Find where the given text appears and provide that cell's center as (X, Y) coordinate. 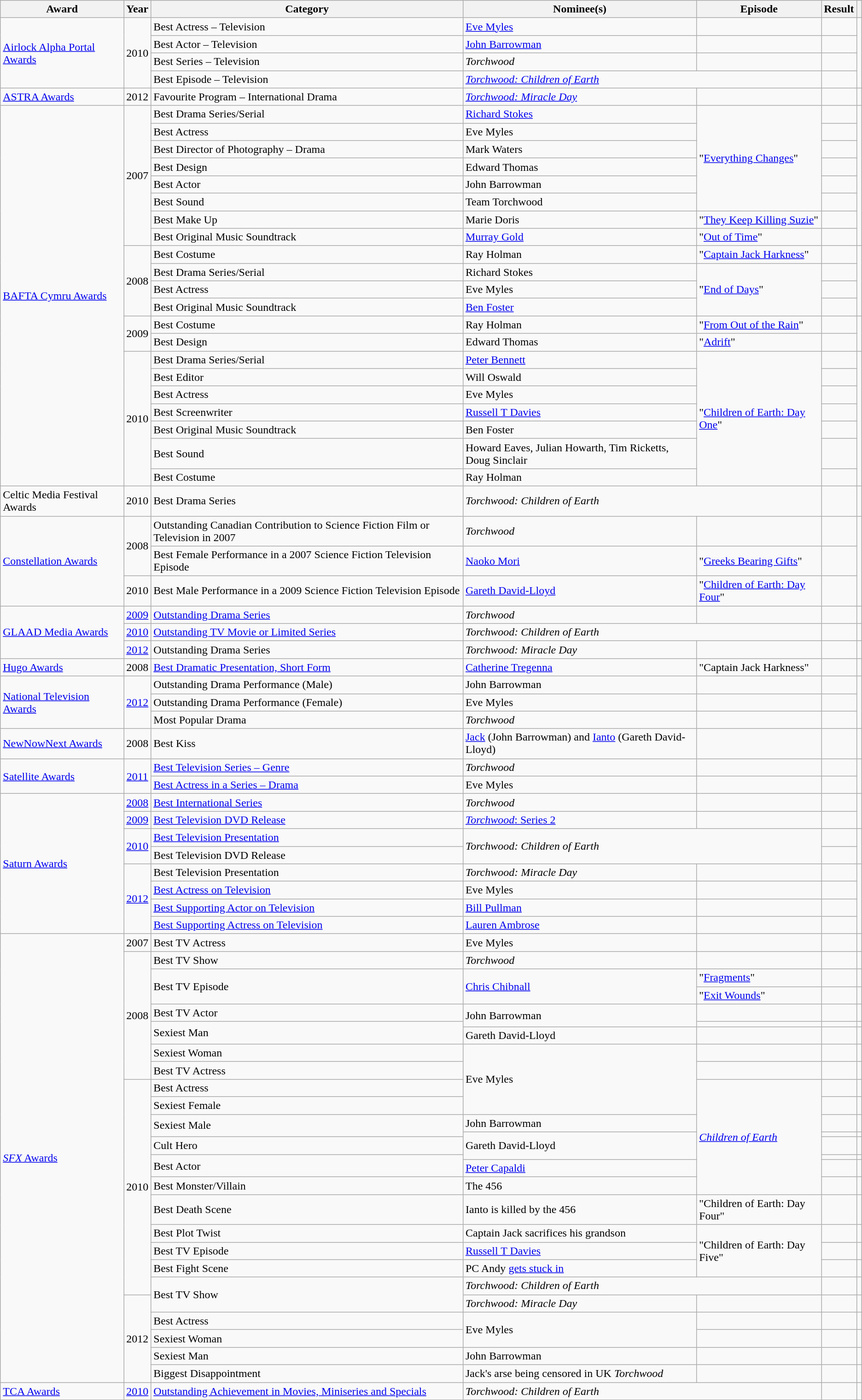
Best Episode – Television (307, 79)
Will Oswald (579, 377)
Best Kiss (307, 743)
Best Female Performance in a 2007 Science Fiction Television Episode (307, 561)
"Everything Changes" (759, 158)
Best Dramatic Presentation, Short Form (307, 667)
PC Andy gets stuck in (579, 1268)
Howard Eaves, Julian Howarth, Tim Ricketts, Doug Sinclair (579, 453)
Airlock Alpha Portal Awards (62, 53)
Captain Jack sacrifices his grandson (579, 1233)
Naoko Mori (579, 561)
Team Torchwood (579, 202)
Best Drama Series (307, 501)
Torchwood: Series 2 (579, 820)
Biggest Disappointment (307, 1373)
NewNowNext Awards (62, 743)
GLAAD Media Awards (62, 632)
Best Death Scene (307, 1209)
Children of Earth (759, 1137)
The 456 (579, 1186)
Best Fight Scene (307, 1268)
Chris Chibnall (579, 986)
Best International Series (307, 802)
Best Monster/Villain (307, 1186)
Best Plot Twist (307, 1233)
Jack (John Barrowman) and Ianto (Gareth David-Lloyd) (579, 743)
"Adrift" (759, 342)
Best Series – Television (307, 62)
Sexiest Male (307, 1126)
"Children of Earth: Day One" (759, 418)
Best Actress – Television (307, 27)
Best Actress on Television (307, 890)
Best Television Series – Genre (307, 767)
Best TV Actor (307, 1013)
"They Keep Killing Suzie" (759, 220)
Favourite Program – International Drama (307, 97)
Best Male Performance in a 2009 Science Fiction Television Episode (307, 591)
Nominee(s) (579, 9)
National Television Awards (62, 702)
Outstanding Canadian Contribution to Science Fiction Film or Television in 2007 (307, 531)
SFX Awards (62, 1158)
"Greeks Bearing Gifts" (759, 561)
"End of Days" (759, 290)
Murray Gold (579, 237)
Outstanding TV Movie or Limited Series (307, 632)
Award (62, 9)
Constellation Awards (62, 561)
Peter Capaldi (579, 1168)
Best Supporting Actor on Television (307, 908)
Ianto is killed by the 456 (579, 1209)
Sexiest Female (307, 1105)
Best Screenwriter (307, 412)
"Fragments" (759, 978)
Saturn Awards (62, 863)
Marie Doris (579, 220)
Bill Pullman (579, 908)
Year (137, 9)
Best Actor – Television (307, 44)
Best Editor (307, 377)
"From Out of the Rain" (759, 325)
Episode (759, 9)
Best Make Up (307, 220)
Jack's arse being censored in UK Torchwood (579, 1373)
Lauren Ambrose (579, 925)
Best Director of Photography – Drama (307, 149)
"Children of Earth: Day Five" (759, 1251)
Outstanding Achievement in Movies, Miniseries and Specials (307, 1391)
Catherine Tregenna (579, 667)
Most Popular Drama (307, 720)
BAFTA Cymru Awards (62, 296)
Best Actress in a Series – Drama (307, 785)
Category (307, 9)
"Exit Wounds" (759, 995)
"Out of Time" (759, 237)
TCA Awards (62, 1391)
Cult Hero (307, 1146)
2011 (137, 776)
Celtic Media Festival Awards (62, 501)
Satellite Awards (62, 776)
Outstanding Drama Performance (Male) (307, 685)
Outstanding Drama Performance (Female) (307, 702)
ASTRA Awards (62, 97)
Peter Bennett (579, 360)
Result (839, 9)
Mark Waters (579, 149)
Best Supporting Actress on Television (307, 925)
Hugo Awards (62, 667)
